Detect which cell encompasses the target text, then output its (X, Y) center coordinate. 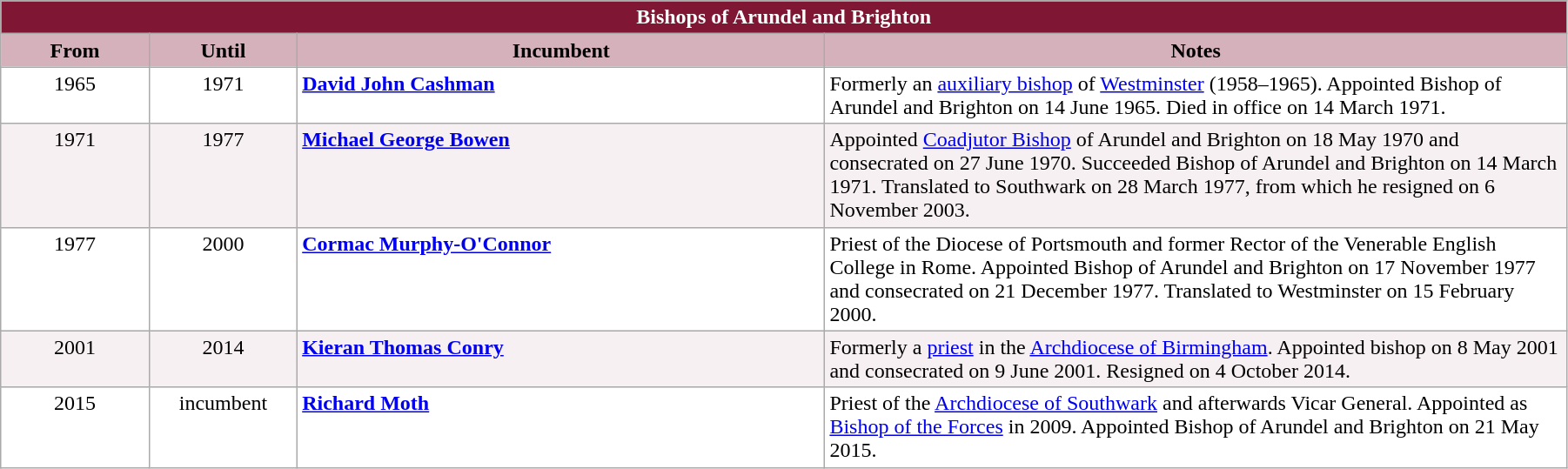
Notes (1196, 50)
Cormac Murphy-O'Connor (561, 278)
incumbent (223, 427)
From (75, 50)
Michael George Bowen (561, 176)
Kieran Thomas Conry (561, 358)
Formerly an auxiliary bishop of Westminster (1958–1965). Appointed Bishop of Arundel and Brighton on 14 June 1965. Died in office on 14 March 1971. (1196, 96)
Incumbent (561, 50)
Richard Moth (561, 427)
1965 (75, 96)
2000 (223, 278)
2001 (75, 358)
David John Cashman (561, 96)
2014 (223, 358)
2015 (75, 427)
Formerly a priest in the Archdiocese of Birmingham. Appointed bishop on 8 May 2001 and consecrated on 9 June 2001. Resigned on 4 October 2014. (1196, 358)
Bishops of Arundel and Brighton (784, 17)
Until (223, 50)
